Search for the cell housing the specified text and yield its (x, y) center coordinate. 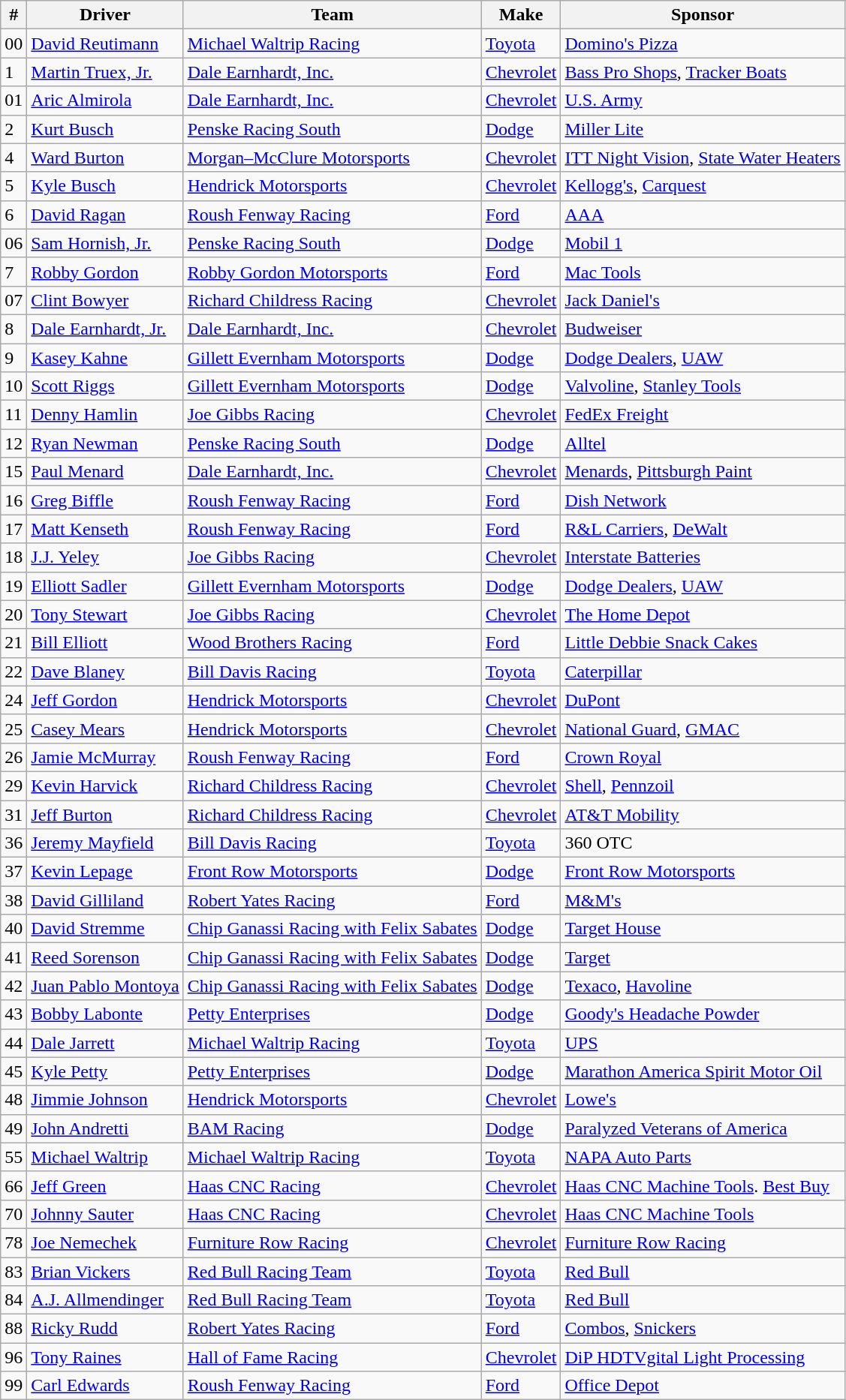
Bill Elliott (105, 643)
Jack Daniel's (703, 300)
96 (14, 1357)
Mobil 1 (703, 243)
Budweiser (703, 329)
18 (14, 557)
UPS (703, 1043)
David Ragan (105, 215)
Kurt Busch (105, 129)
16 (14, 500)
06 (14, 243)
Dave Blaney (105, 671)
Michael Waltrip (105, 1157)
Kellogg's, Carquest (703, 186)
Matt Kenseth (105, 529)
Kyle Busch (105, 186)
Clint Bowyer (105, 300)
Texaco, Havoline (703, 986)
29 (14, 786)
41 (14, 957)
Kyle Petty (105, 1071)
Scott Riggs (105, 386)
J.J. Yeley (105, 557)
Robby Gordon (105, 272)
Kevin Lepage (105, 872)
FedEx Freight (703, 415)
78 (14, 1242)
Target (703, 957)
38 (14, 900)
15 (14, 472)
11 (14, 415)
U.S. Army (703, 101)
Marathon America Spirit Motor Oil (703, 1071)
A.J. Allmendinger (105, 1300)
M&M's (703, 900)
8 (14, 329)
21 (14, 643)
Little Debbie Snack Cakes (703, 643)
David Reutimann (105, 44)
Johnny Sauter (105, 1214)
83 (14, 1272)
07 (14, 300)
Haas CNC Machine Tools. Best Buy (703, 1185)
Dale Jarrett (105, 1043)
Aric Almirola (105, 101)
Bass Pro Shops, Tracker Boats (703, 72)
Paul Menard (105, 472)
360 OTC (703, 843)
NAPA Auto Parts (703, 1157)
Brian Vickers (105, 1272)
John Andretti (105, 1128)
DiP HDTVgital Light Processing (703, 1357)
1 (14, 72)
Domino's Pizza (703, 44)
Dale Earnhardt, Jr. (105, 329)
Interstate Batteries (703, 557)
Menards, Pittsburgh Paint (703, 472)
Jeremy Mayfield (105, 843)
Goody's Headache Powder (703, 1014)
44 (14, 1043)
Sponsor (703, 15)
19 (14, 586)
AAA (703, 215)
National Guard, GMAC (703, 729)
Caterpillar (703, 671)
Sam Hornish, Jr. (105, 243)
49 (14, 1128)
Jeff Burton (105, 814)
99 (14, 1386)
Ward Burton (105, 158)
Miller Lite (703, 129)
BAM Racing (332, 1128)
4 (14, 158)
Driver (105, 15)
R&L Carriers, DeWalt (703, 529)
88 (14, 1329)
12 (14, 443)
Jimmie Johnson (105, 1100)
Ricky Rudd (105, 1329)
Combos, Snickers (703, 1329)
Shell, Pennzoil (703, 786)
Bobby Labonte (105, 1014)
17 (14, 529)
Hall of Fame Racing (332, 1357)
26 (14, 757)
24 (14, 700)
Jeff Gordon (105, 700)
31 (14, 814)
20 (14, 614)
Alltel (703, 443)
# (14, 15)
Mac Tools (703, 272)
Lowe's (703, 1100)
Robby Gordon Motorsports (332, 272)
Office Depot (703, 1386)
Dish Network (703, 500)
Jamie McMurray (105, 757)
Crown Royal (703, 757)
84 (14, 1300)
40 (14, 929)
22 (14, 671)
42 (14, 986)
Jeff Green (105, 1185)
David Gilliland (105, 900)
7 (14, 272)
6 (14, 215)
Martin Truex, Jr. (105, 72)
AT&T Mobility (703, 814)
00 (14, 44)
25 (14, 729)
David Stremme (105, 929)
43 (14, 1014)
Joe Nemechek (105, 1242)
Kevin Harvick (105, 786)
Denny Hamlin (105, 415)
ITT Night Vision, State Water Heaters (703, 158)
36 (14, 843)
01 (14, 101)
Greg Biffle (105, 500)
Elliott Sadler (105, 586)
55 (14, 1157)
Reed Sorenson (105, 957)
Wood Brothers Racing (332, 643)
9 (14, 358)
Morgan–McClure Motorsports (332, 158)
10 (14, 386)
Tony Raines (105, 1357)
2 (14, 129)
DuPont (703, 700)
Ryan Newman (105, 443)
Kasey Kahne (105, 358)
Carl Edwards (105, 1386)
48 (14, 1100)
Team (332, 15)
Make (521, 15)
Juan Pablo Montoya (105, 986)
Paralyzed Veterans of America (703, 1128)
70 (14, 1214)
The Home Depot (703, 614)
Valvoline, Stanley Tools (703, 386)
45 (14, 1071)
Haas CNC Machine Tools (703, 1214)
Tony Stewart (105, 614)
5 (14, 186)
66 (14, 1185)
37 (14, 872)
Casey Mears (105, 729)
Target House (703, 929)
